Capture the cell that displays the provided text and extract its (X, Y) central coordinate. 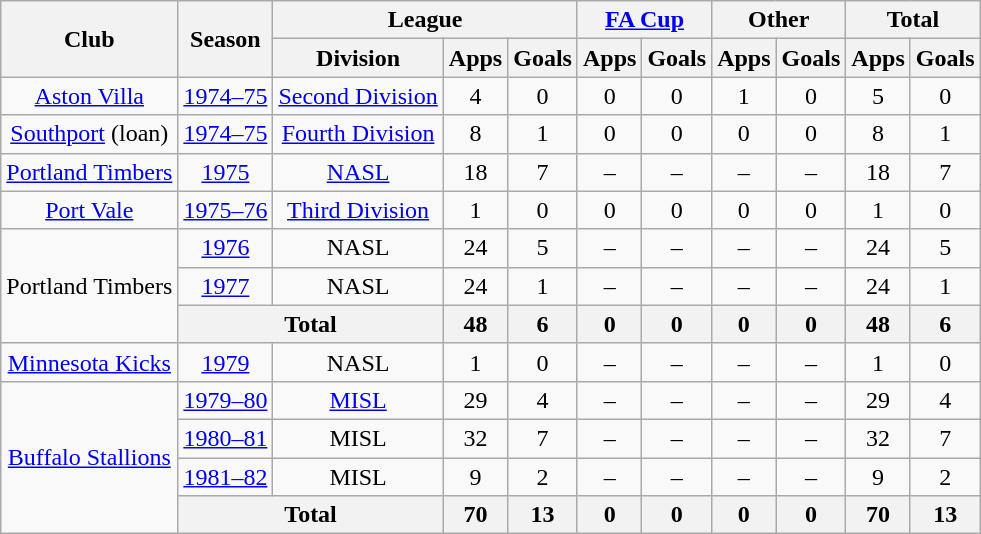
Second Division (358, 96)
Third Division (358, 210)
Other (779, 20)
1976 (226, 248)
Port Vale (90, 210)
1981–82 (226, 477)
Southport (loan) (90, 134)
FA Cup (644, 20)
1979–80 (226, 400)
1975–76 (226, 210)
Season (226, 39)
Club (90, 39)
1977 (226, 286)
Division (358, 58)
Aston Villa (90, 96)
Minnesota Kicks (90, 362)
1979 (226, 362)
1980–81 (226, 438)
1975 (226, 172)
Buffalo Stallions (90, 457)
League (426, 20)
Fourth Division (358, 134)
